For the text-containing cell, return its midpoint in (x, y) coordinate format. 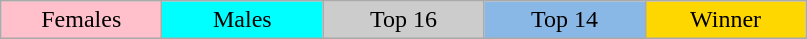
Females (82, 20)
Males (242, 20)
Top 14 (564, 20)
Top 16 (404, 20)
Winner (726, 20)
